From the cell containing the given text, extract its center point as (X, Y) coordinate. 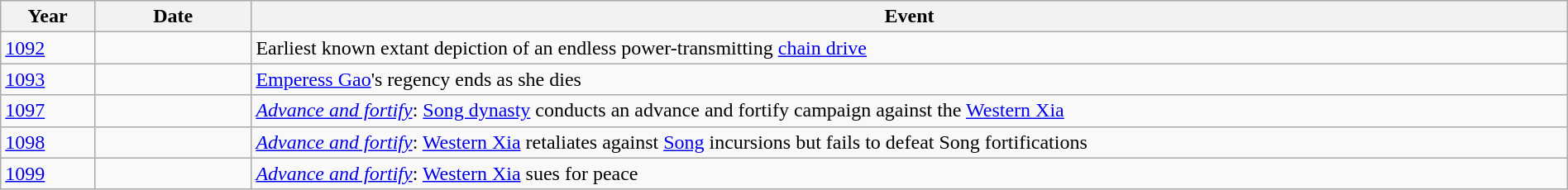
Advance and fortify: Song dynasty conducts an advance and fortify campaign against the Western Xia (910, 111)
Event (910, 17)
1099 (48, 173)
Advance and fortify: Western Xia retaliates against Song incursions but fails to defeat Song fortifications (910, 142)
Emperess Gao's regency ends as she dies (910, 79)
1097 (48, 111)
Advance and fortify: Western Xia sues for peace (910, 173)
1092 (48, 48)
Year (48, 17)
1098 (48, 142)
Date (172, 17)
1093 (48, 79)
Earliest known extant depiction of an endless power-transmitting chain drive (910, 48)
